Determine the [X, Y] coordinate at the center of the cell enclosing the given text.  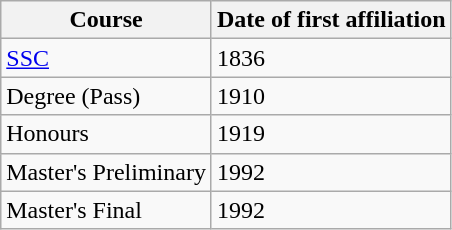
Honours [106, 134]
1836 [331, 58]
Master's Final [106, 210]
1919 [331, 134]
Degree (Pass) [106, 96]
Date of first affiliation [331, 20]
Master's Preliminary [106, 172]
Course [106, 20]
1910 [331, 96]
SSC [106, 58]
